Output the (X, Y) coordinate of the center of the cell containing the given text.  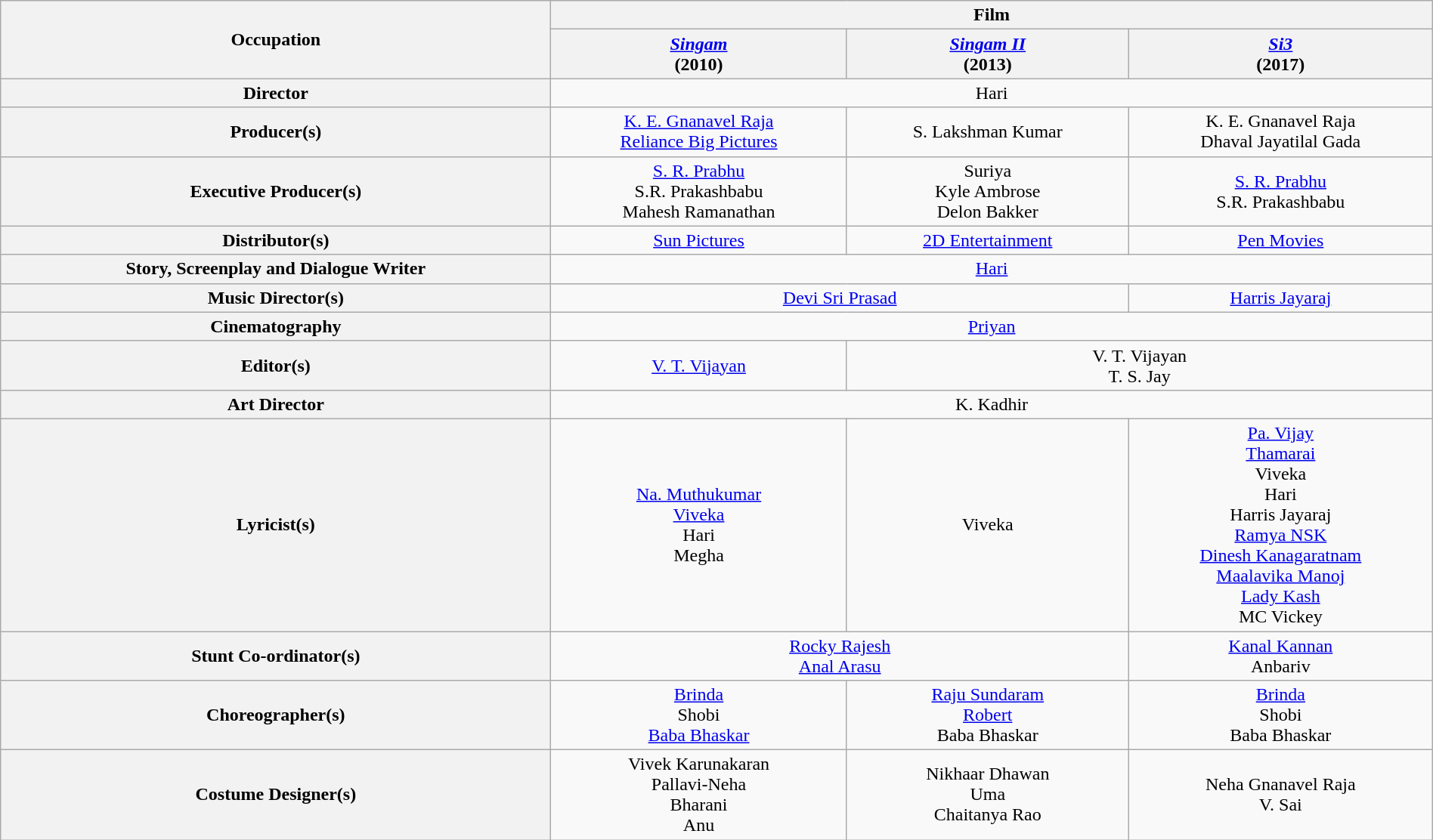
Si3 (2017) (1280, 54)
S. R. PrabhuS.R. PrakashbabuMahesh Ramanathan (698, 191)
Neha Gnanavel RajaV. Sai (1280, 795)
Costume Designer(s) (276, 795)
Choreographer(s) (276, 715)
Priyan (992, 326)
K. E. Gnanavel RajaDhaval Jayatilal Gada (1280, 131)
S. R. PrabhuS.R. Prakashbabu (1280, 191)
Film (992, 15)
Pen Movies (1280, 240)
Producer(s) (276, 131)
Na. MuthukumarVivekaHariMegha (698, 524)
Story, Screenplay and Dialogue Writer (276, 269)
Executive Producer(s) (276, 191)
Director (276, 93)
Rocky RajeshAnal Arasu (840, 656)
Stunt Co-ordinator(s) (276, 656)
Viveka (987, 524)
Pa. VijayThamaraiVivekaHariHarris JayarajRamya NSKDinesh KanagaratnamMaalavika ManojLady KashMC Vickey (1280, 524)
S. Lakshman Kumar (987, 131)
Cinematography (276, 326)
Editor(s) (276, 366)
Vivek KarunakaranPallavi-NehaBharaniAnu (698, 795)
Devi Sri Prasad (840, 298)
Singam (2010) (698, 54)
Nikhaar DhawanUmaChaitanya Rao (987, 795)
Raju SundaramRobertBaba Bhaskar (987, 715)
Lyricist(s) (276, 524)
Art Director (276, 404)
Singam II (2013) (987, 54)
2D Entertainment (987, 240)
Occupation (276, 39)
Sun Pictures (698, 240)
V. T. Vijayan (698, 366)
Kanal KannanAnbariv (1280, 656)
K. Kadhir (992, 404)
V. T. VijayanT. S. Jay (1140, 366)
Distributor(s) (276, 240)
SuriyaKyle AmbroseDelon Bakker (987, 191)
K. E. Gnanavel RajaReliance Big Pictures (698, 131)
Harris Jayaraj (1280, 298)
Music Director(s) (276, 298)
